Detect which cell encompasses the target text, then output its (x, y) center coordinate. 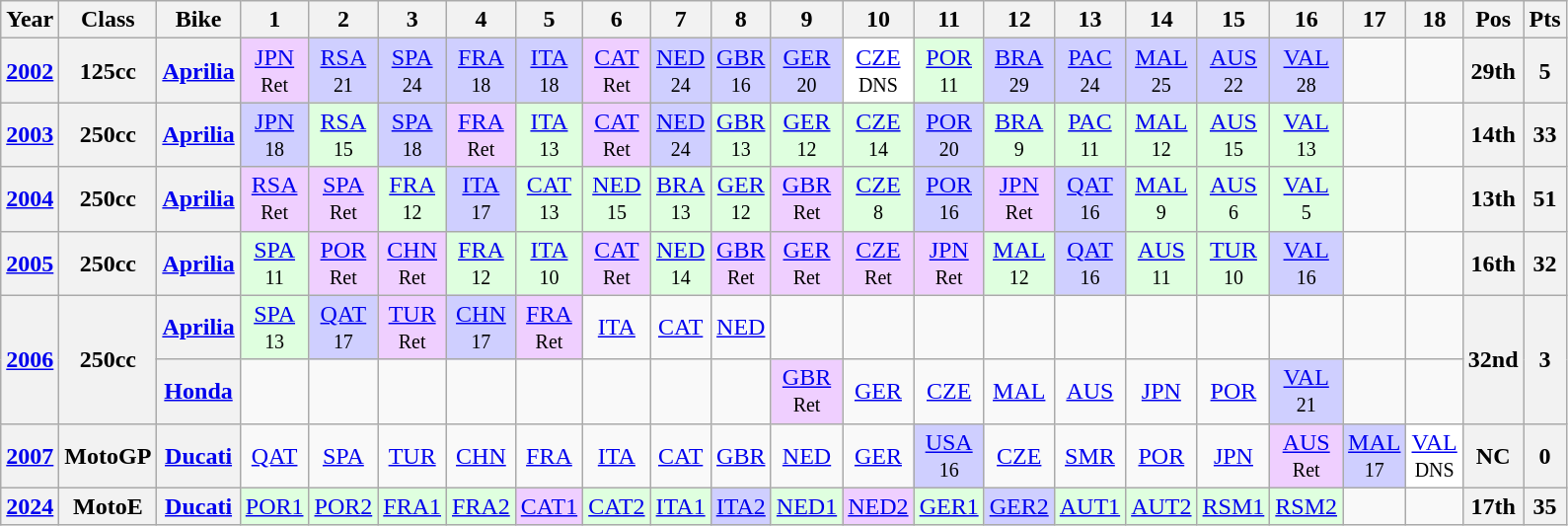
12 (1018, 20)
CAT13 (549, 199)
RSM2 (1307, 506)
2004 (30, 199)
BRA29 (1018, 71)
0 (1545, 456)
SPA11 (274, 263)
14th (1493, 134)
AUSRet (1307, 456)
GBR (740, 456)
29th (1493, 71)
MotoE (109, 506)
Honda (198, 391)
13th (1493, 199)
USA16 (949, 456)
2 (343, 20)
1 (274, 20)
TUR10 (1233, 263)
33 (1545, 134)
ITA2 (740, 506)
FRA2 (482, 506)
Bike (198, 20)
CZEDNS (878, 71)
CHNRet (412, 263)
AUS11 (1161, 263)
Pos (1493, 20)
POR11 (949, 71)
CZE8 (878, 199)
CHN (482, 456)
16 (1307, 20)
FRA1 (412, 506)
AUS22 (1233, 71)
TUR (412, 456)
GER20 (806, 71)
NC (1493, 456)
QAT17 (343, 328)
QAT (274, 456)
7 (681, 20)
17 (1375, 20)
TURRet (412, 328)
CAT2 (617, 506)
FRA (549, 456)
SPARet (343, 199)
RSA15 (343, 134)
PAC11 (1089, 134)
SPA13 (274, 328)
SPA (343, 456)
2006 (30, 359)
32nd (1493, 359)
Class (109, 20)
NED14 (681, 263)
POR20 (949, 134)
VAL21 (1307, 391)
AUT2 (1161, 506)
SMR (1089, 456)
11 (949, 20)
MAL17 (1375, 456)
ITA17 (482, 199)
2007 (30, 456)
BRA9 (1018, 134)
FRA18 (482, 71)
4 (482, 20)
CAT1 (549, 506)
GBR16 (740, 71)
18 (1435, 20)
AUS15 (1233, 134)
POR1 (274, 506)
MotoGP (109, 456)
SPA24 (412, 71)
8 (740, 20)
15 (1233, 20)
AUT1 (1089, 506)
2005 (30, 263)
32 (1545, 263)
GERRet (806, 263)
PORRet (343, 263)
VAL13 (1307, 134)
2024 (30, 506)
6 (617, 20)
GER1 (949, 506)
ITA10 (549, 263)
RSA21 (343, 71)
ITA13 (549, 134)
Year (30, 20)
GER2 (1018, 506)
125cc (109, 71)
RSARet (274, 199)
AUS6 (1233, 199)
CHN17 (482, 328)
RSM1 (1233, 506)
POR2 (343, 506)
NED15 (617, 199)
CZERet (878, 263)
17th (1493, 506)
GBR13 (740, 134)
VAL16 (1307, 263)
ITA18 (549, 71)
10 (878, 20)
VAL28 (1307, 71)
CZE14 (878, 134)
13 (1089, 20)
AUS (1089, 391)
JPN18 (274, 134)
2003 (30, 134)
NED2 (878, 506)
ITA1 (681, 506)
MAL9 (1161, 199)
9 (806, 20)
51 (1545, 199)
BRA13 (681, 199)
16th (1493, 263)
SPA18 (412, 134)
VALDNS (1435, 456)
POR16 (949, 199)
35 (1545, 506)
2002 (30, 71)
NED1 (806, 506)
MAL (1018, 391)
Pts (1545, 20)
14 (1161, 20)
VAL5 (1307, 199)
PAC24 (1089, 71)
MAL25 (1161, 71)
